From the cell containing the given text, extract its center point as [x, y] coordinate. 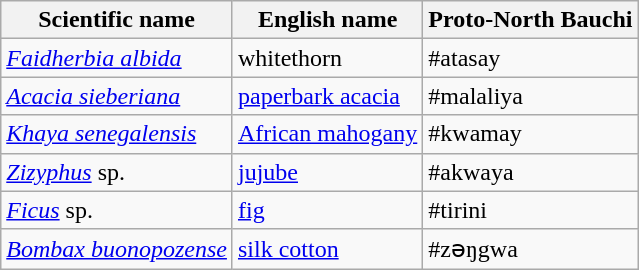
Proto-North Bauchi [530, 20]
#malaliya [530, 96]
whitethorn [327, 58]
Bombax buonopozense [117, 249]
African mahogany [327, 134]
Acacia sieberiana [117, 96]
Faidherbia albida [117, 58]
Khaya senegalensis [117, 134]
#tirini [530, 210]
Zizyphus sp. [117, 172]
fig [327, 210]
English name [327, 20]
silk cotton [327, 249]
Scientific name [117, 20]
Ficus sp. [117, 210]
#atasay [530, 58]
jujube [327, 172]
paperbark acacia [327, 96]
#kwamay [530, 134]
#zəŋgwa [530, 249]
#akwaya [530, 172]
